Identify which cell holds the provided text, then report its [x, y] central coordinate. 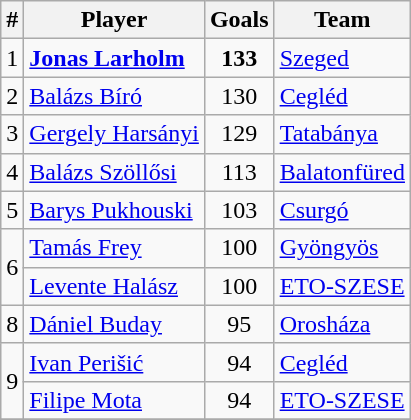
Tatabánya [342, 134]
Szeged [342, 58]
Balázs Szöllősi [114, 172]
# [12, 20]
Player [114, 20]
Team [342, 20]
9 [12, 381]
113 [239, 172]
Ivan Perišić [114, 362]
103 [239, 210]
5 [12, 210]
Jonas Larholm [114, 58]
130 [239, 96]
129 [239, 134]
3 [12, 134]
Dániel Buday [114, 324]
Balatonfüred [342, 172]
Gyöngyös [342, 248]
95 [239, 324]
8 [12, 324]
Filipe Mota [114, 400]
Balázs Bíró [114, 96]
6 [12, 267]
4 [12, 172]
Goals [239, 20]
2 [12, 96]
1 [12, 58]
133 [239, 58]
Barys Pukhouski [114, 210]
Csurgó [342, 210]
Levente Halász [114, 286]
Gergely Harsányi [114, 134]
Tamás Frey [114, 248]
Orosháza [342, 324]
